Detect which cell encompasses the target text, then output its [X, Y] center coordinate. 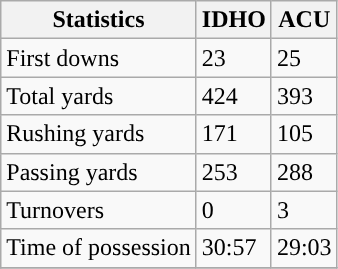
424 [234, 96]
ACU [304, 20]
288 [304, 172]
0 [234, 210]
23 [234, 58]
First downs [99, 58]
Rushing yards [99, 134]
Turnovers [99, 210]
105 [304, 134]
171 [234, 134]
29:03 [304, 248]
Total yards [99, 96]
Time of possession [99, 248]
Passing yards [99, 172]
30:57 [234, 248]
393 [304, 96]
3 [304, 210]
253 [234, 172]
Statistics [99, 20]
25 [304, 58]
IDHO [234, 20]
